Locate the cell with the specified text and output its [x, y] center coordinate. 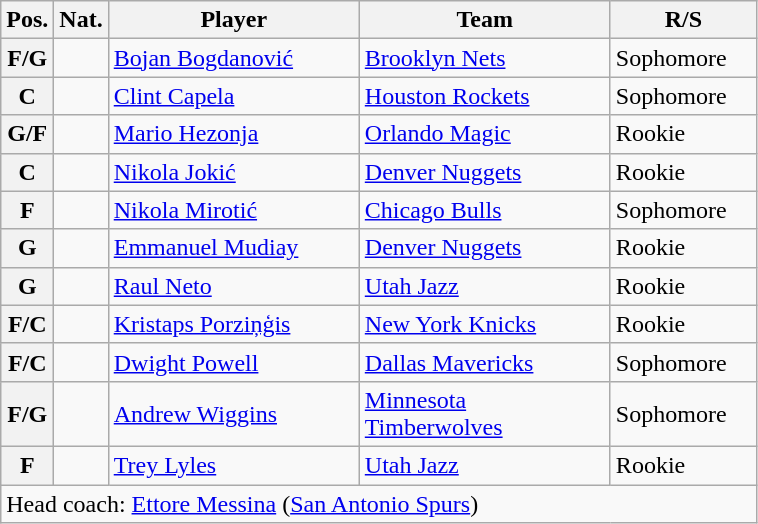
Dallas Mavericks [484, 362]
Minnesota Timberwolves [484, 414]
Raul Neto [234, 286]
Nikola Jokić [234, 172]
Head coach: Ettore Messina (San Antonio Spurs) [379, 503]
Brooklyn Nets [484, 58]
Emmanuel Mudiay [234, 248]
R/S [683, 20]
Andrew Wiggins [234, 414]
Nat. [81, 20]
Player [234, 20]
Trey Lyles [234, 465]
Bojan Bogdanović [234, 58]
Houston Rockets [484, 96]
G/F [28, 134]
Clint Capela [234, 96]
Mario Hezonja [234, 134]
New York Knicks [484, 324]
Kristaps Porziņģis [234, 324]
Dwight Powell [234, 362]
Pos. [28, 20]
Nikola Mirotić [234, 210]
Team [484, 20]
Orlando Magic [484, 134]
Chicago Bulls [484, 210]
